Identify which cell holds the provided text, then report its (X, Y) central coordinate. 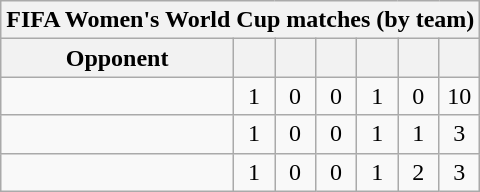
FIFA Women's World Cup matches (by team) (240, 20)
Opponent (118, 58)
10 (460, 96)
2 (418, 172)
